Extract the [x, y] coordinate from the center of the cell holding the provided text.  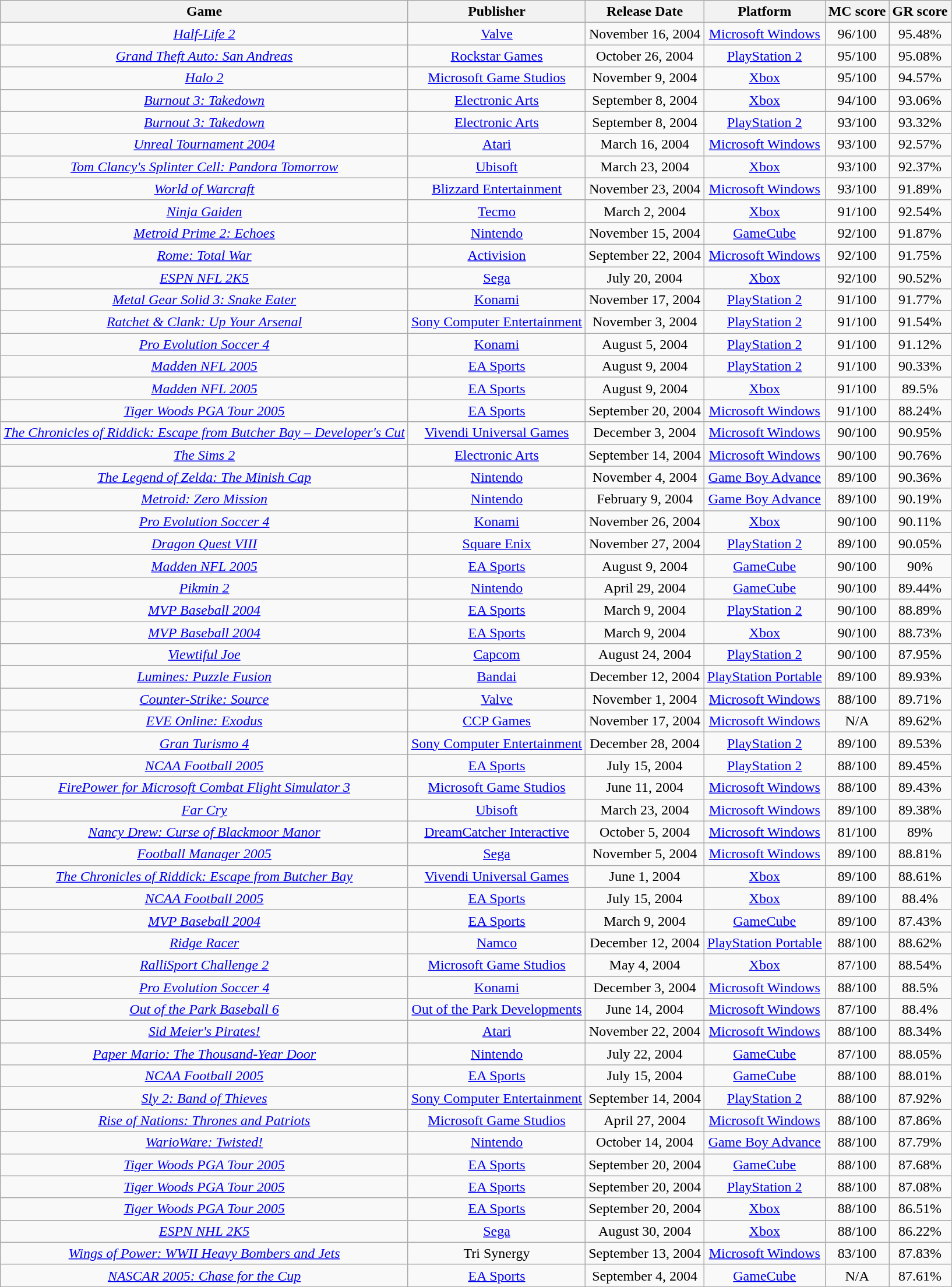
89.53% [920, 743]
Grand Theft Auto: San Andreas [204, 56]
90.05% [920, 544]
90% [920, 566]
The Sims 2 [204, 455]
89.93% [920, 677]
NASCAR 2005: Chase for the Cup [204, 1275]
88.81% [920, 854]
90.36% [920, 477]
Sid Meier's Pirates! [204, 1032]
88.54% [920, 965]
91.54% [920, 322]
November 16, 2004 [645, 34]
Square Enix [496, 544]
95.08% [920, 56]
Game [204, 12]
November 5, 2004 [645, 854]
90.11% [920, 521]
CCP Games [496, 721]
Viewtiful Joe [204, 655]
89% [920, 832]
WarioWare: Twisted! [204, 1143]
Ratchet & Clank: Up Your Arsenal [204, 322]
92.57% [920, 144]
July 20, 2004 [645, 278]
90.95% [920, 433]
November 3, 2004 [645, 322]
April 27, 2004 [645, 1120]
91.12% [920, 344]
September 13, 2004 [645, 1253]
September 22, 2004 [645, 255]
Dragon Quest VIII [204, 544]
81/100 [857, 832]
Halo 2 [204, 78]
Out of the Park Baseball 6 [204, 1010]
Ninja Gaiden [204, 211]
April 29, 2004 [645, 588]
June 1, 2004 [645, 876]
November 26, 2004 [645, 521]
May 4, 2004 [645, 965]
Publisher [496, 12]
96/100 [857, 34]
93.32% [920, 122]
Lumines: Puzzle Fusion [204, 677]
Capcom [496, 655]
November 15, 2004 [645, 233]
World of Warcraft [204, 189]
87.08% [920, 1187]
Metal Gear Solid 3: Snake Eater [204, 300]
ESPN NFL 2K5 [204, 278]
November 23, 2004 [645, 189]
87.43% [920, 921]
Tom Clancy's Splinter Cell: Pandora Tomorrow [204, 167]
MC score [857, 12]
87.83% [920, 1253]
91.77% [920, 300]
89.38% [920, 810]
88.01% [920, 1076]
June 14, 2004 [645, 1010]
Sly 2: Band of Thieves [204, 1098]
Gran Turismo 4 [204, 743]
92.54% [920, 211]
Platform [764, 12]
August 24, 2004 [645, 655]
89.71% [920, 699]
87.79% [920, 1143]
90.76% [920, 455]
87.61% [920, 1275]
August 30, 2004 [645, 1231]
87.95% [920, 655]
The Legend of Zelda: The Minish Cap [204, 477]
December 28, 2004 [645, 743]
87.68% [920, 1165]
86.51% [920, 1209]
92.37% [920, 167]
November 22, 2004 [645, 1032]
Namco [496, 943]
EVE Online: Exodus [204, 721]
Tri Synergy [496, 1253]
87.86% [920, 1120]
November 27, 2004 [645, 544]
88.62% [920, 943]
89.44% [920, 588]
November 9, 2004 [645, 78]
The Chronicles of Riddick: Escape from Butcher Bay [204, 876]
Out of the Park Developments [496, 1010]
88.34% [920, 1032]
Wings of Power: WWII Heavy Bombers and Jets [204, 1253]
86.22% [920, 1231]
83/100 [857, 1253]
March 2, 2004 [645, 211]
Blizzard Entertainment [496, 189]
Release Date [645, 12]
Metroid Prime 2: Echoes [204, 233]
Counter-Strike: Source [204, 699]
Half-Life 2 [204, 34]
August 5, 2004 [645, 344]
93.06% [920, 100]
89.62% [920, 721]
September 4, 2004 [645, 1275]
Tecmo [496, 211]
Activision [496, 255]
94/100 [857, 100]
October 14, 2004 [645, 1143]
Bandai [496, 677]
November 4, 2004 [645, 477]
Rome: Total War [204, 255]
91.75% [920, 255]
Metroid: Zero Mission [204, 499]
Nancy Drew: Curse of Blackmoor Manor [204, 832]
Rise of Nations: Thrones and Patriots [204, 1120]
June 11, 2004 [645, 788]
February 9, 2004 [645, 499]
Football Manager 2005 [204, 854]
88.05% [920, 1054]
Ridge Racer [204, 943]
87.92% [920, 1098]
88.61% [920, 876]
89.5% [920, 389]
March 16, 2004 [645, 144]
GR score [920, 12]
88.24% [920, 411]
88.73% [920, 632]
89.45% [920, 766]
October 5, 2004 [645, 832]
Rockstar Games [496, 56]
Paper Mario: The Thousand-Year Door [204, 1054]
90.52% [920, 278]
July 22, 2004 [645, 1054]
October 26, 2004 [645, 56]
The Chronicles of Riddick: Escape from Butcher Bay – Developer's Cut [204, 433]
Unreal Tournament 2004 [204, 144]
90.19% [920, 499]
ESPN NHL 2K5 [204, 1231]
88.5% [920, 988]
RalliSport Challenge 2 [204, 965]
Pikmin 2 [204, 588]
95.48% [920, 34]
DreamCatcher Interactive [496, 832]
88.89% [920, 610]
89.43% [920, 788]
91.87% [920, 233]
November 1, 2004 [645, 699]
91.89% [920, 189]
90.33% [920, 366]
Far Cry [204, 810]
FirePower for Microsoft Combat Flight Simulator 3 [204, 788]
94.57% [920, 78]
